Return the [x, y] coordinate for the center point of the cell that contains the specified text.  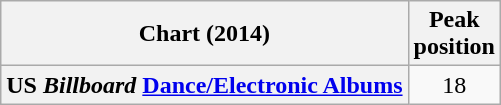
Chart (2014) [204, 34]
Peakposition [454, 34]
18 [454, 85]
US Billboard Dance/Electronic Albums [204, 85]
